Pinpoint the cell where the given text exists, returning its [x, y] midpoint coordinate. 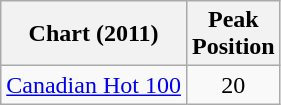
20 [233, 85]
Canadian Hot 100 [94, 85]
Chart (2011) [94, 34]
PeakPosition [233, 34]
